For the text-containing cell, return its midpoint in (X, Y) coordinate format. 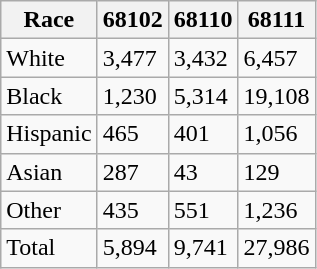
465 (132, 134)
3,477 (132, 58)
435 (132, 210)
Black (49, 96)
68111 (276, 20)
287 (132, 172)
19,108 (276, 96)
White (49, 58)
68102 (132, 20)
43 (203, 172)
1,230 (132, 96)
Total (49, 248)
27,986 (276, 248)
5,894 (132, 248)
5,314 (203, 96)
1,056 (276, 134)
68110 (203, 20)
129 (276, 172)
1,236 (276, 210)
Asian (49, 172)
Race (49, 20)
Other (49, 210)
3,432 (203, 58)
401 (203, 134)
9,741 (203, 248)
Hispanic (49, 134)
551 (203, 210)
6,457 (276, 58)
